Pinpoint the cell where the given text exists, returning its (x, y) midpoint coordinate. 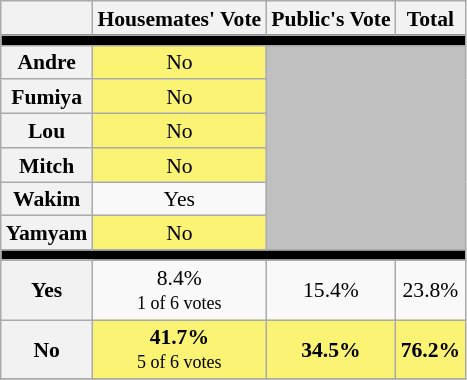
Fumiya (47, 97)
23.8% (430, 290)
76.2% (430, 350)
Lou (47, 131)
Mitch (47, 165)
Housemates' Vote (179, 18)
41.7% 5 of 6 votes (179, 350)
Wakim (47, 199)
34.5% (330, 350)
15.4% (330, 290)
Andre (47, 62)
Total (430, 18)
Yamyam (47, 233)
Public's Vote (330, 18)
8.4% 1 of 6 votes (179, 290)
